Scan for the cell matching the given text and deliver its (x, y) coordinate at center. 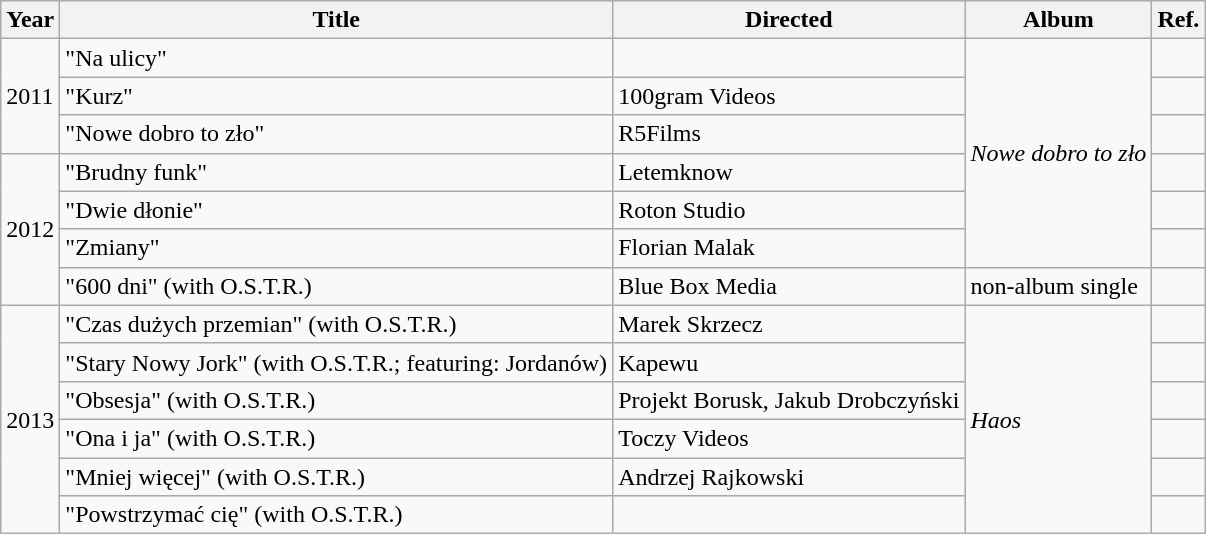
"600 dni" (with O.S.T.R.) (336, 286)
Directed (789, 20)
Kapewu (789, 362)
2013 (30, 419)
"Kurz" (336, 96)
Ref. (1178, 20)
2012 (30, 229)
Album (1058, 20)
Projekt Borusk, Jakub Drobczyński (789, 400)
Haos (1058, 419)
Andrzej Rajkowski (789, 477)
"Ona i ja" (with O.S.T.R.) (336, 438)
"Nowe dobro to zło" (336, 134)
"Zmiany" (336, 248)
100gram Videos (789, 96)
"Mniej więcej" (with O.S.T.R.) (336, 477)
"Dwie dłonie" (336, 210)
"Obsesja" (with O.S.T.R.) (336, 400)
"Powstrzymać cię" (with O.S.T.R.) (336, 515)
Roton Studio (789, 210)
Toczy Videos (789, 438)
Blue Box Media (789, 286)
"Brudny funk" (336, 172)
"Stary Nowy Jork" (with O.S.T.R.; featuring: Jordanów) (336, 362)
Marek Skrzecz (789, 324)
"Czas dużych przemian" (with O.S.T.R.) (336, 324)
non-album single (1058, 286)
Nowe dobro to zło (1058, 153)
Letemknow (789, 172)
"Na ulicy" (336, 58)
Title (336, 20)
Year (30, 20)
R5Films (789, 134)
Florian Malak (789, 248)
2011 (30, 96)
